Search for the cell housing the specified text and yield its (x, y) center coordinate. 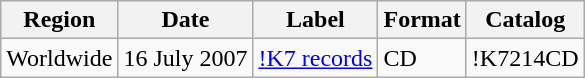
16 July 2007 (186, 58)
Worldwide (60, 58)
!K7214CD (525, 58)
Catalog (525, 20)
Region (60, 20)
Date (186, 20)
Format (422, 20)
CD (422, 58)
Label (316, 20)
!K7 records (316, 58)
